Search for the cell housing the specified text and yield its (x, y) center coordinate. 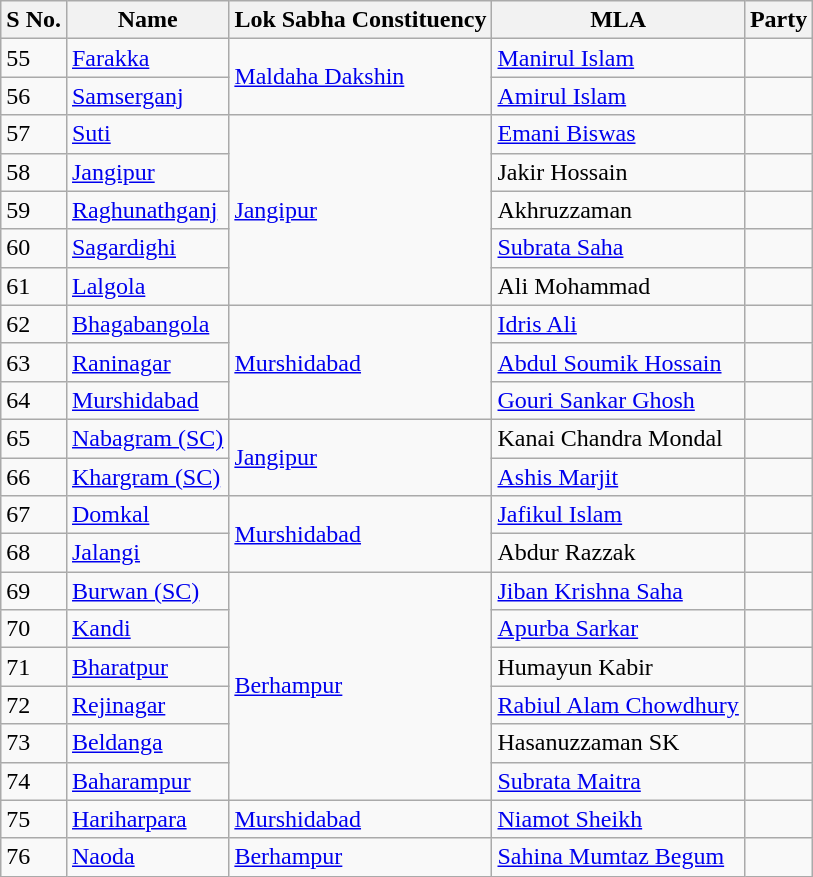
61 (34, 286)
66 (34, 477)
Hasanuzzaman SK (618, 743)
Abdur Razzak (618, 553)
Jalangi (147, 553)
Rabiul Alam Chowdhury (618, 705)
64 (34, 400)
72 (34, 705)
63 (34, 362)
73 (34, 743)
Amirul Islam (618, 96)
Jakir Hossain (618, 172)
Sagardighi (147, 248)
Niamot Sheikh (618, 819)
Apurba Sarkar (618, 629)
57 (34, 134)
S No. (34, 20)
Farakka (147, 58)
Bhagabangola (147, 324)
Sahina Mumtaz Begum (618, 857)
Ashis Marjit (618, 477)
Idris Ali (618, 324)
71 (34, 667)
MLA (618, 20)
76 (34, 857)
Rejinagar (147, 705)
Naoda (147, 857)
Manirul Islam (618, 58)
Jafikul Islam (618, 515)
56 (34, 96)
68 (34, 553)
Bharatpur (147, 667)
69 (34, 591)
Lok Sabha Constituency (360, 20)
Suti (147, 134)
Lalgola (147, 286)
60 (34, 248)
Party (778, 20)
Name (147, 20)
Maldaha Dakshin (360, 77)
59 (34, 210)
Humayun Kabir (618, 667)
Nabagram (SC) (147, 438)
Kanai Chandra Mondal (618, 438)
Khargram (SC) (147, 477)
Beldanga (147, 743)
Emani Biswas (618, 134)
75 (34, 819)
74 (34, 781)
Domkal (147, 515)
Subrata Saha (618, 248)
62 (34, 324)
Gouri Sankar Ghosh (618, 400)
Kandi (147, 629)
Hariharpara (147, 819)
Raghunathganj (147, 210)
67 (34, 515)
Samserganj (147, 96)
70 (34, 629)
Ali Mohammad (618, 286)
65 (34, 438)
Subrata Maitra (618, 781)
55 (34, 58)
Raninagar (147, 362)
Baharampur (147, 781)
58 (34, 172)
Akhruzzaman (618, 210)
Jiban Krishna Saha (618, 591)
Burwan (SC) (147, 591)
Abdul Soumik Hossain (618, 362)
